Pinpoint the cell where the given text exists, returning its [X, Y] midpoint coordinate. 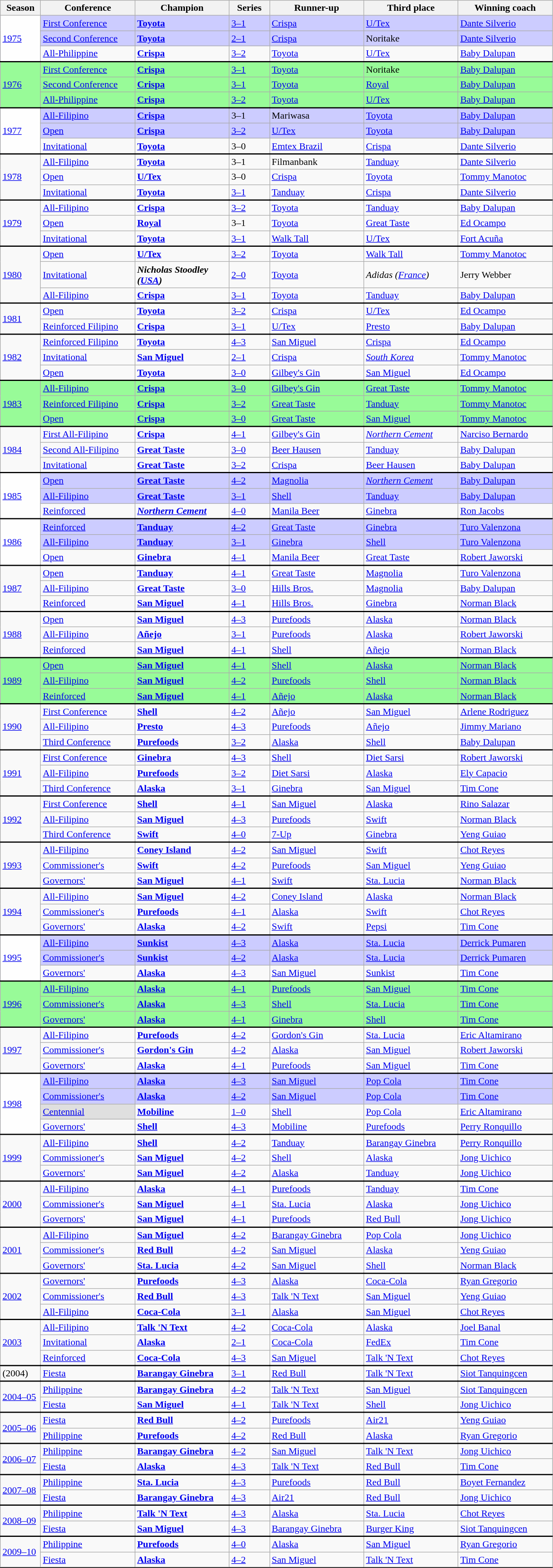
Nicholas Stoodley (USA) [182, 275]
1992 [21, 819]
South Korea [411, 357]
Jerry Webber [505, 275]
1987 [21, 588]
2–0 [249, 275]
Ron Jacobs [505, 511]
Pepsi [411, 927]
Mariwasa [317, 115]
Champion [182, 8]
Adidas (France) [411, 275]
1980 [21, 275]
Joel Banal [505, 1327]
2004–05 [21, 1397]
Arlene Rodriguez [505, 712]
Fort Acuña [505, 239]
Boyet Fernandez [505, 1482]
Centennial [88, 1112]
1997 [21, 1050]
2003 [21, 1342]
2007–08 [21, 1490]
(2004) [21, 1374]
1984 [21, 450]
2009–10 [21, 1552]
1977 [21, 131]
1995 [21, 958]
Conference [88, 8]
1990 [21, 727]
Runner-up [317, 8]
Third place [411, 8]
1988 [21, 634]
1985 [21, 496]
1986 [21, 542]
Rino Salazar [505, 804]
FedEx [411, 1342]
Ely Capacio [505, 773]
First All-Filipino [88, 434]
2008–09 [21, 1521]
1989 [21, 681]
1978 [21, 177]
Second All-Filipino [88, 450]
1982 [21, 357]
1–0 [249, 1112]
1979 [21, 223]
Emtex Brazil [317, 146]
Series [249, 8]
2002 [21, 1296]
Winning coach [505, 8]
2000 [21, 1204]
1981 [21, 319]
Filmanbank [317, 161]
Season [21, 8]
Jimmy Mariano [505, 727]
1999 [21, 1158]
1996 [21, 1004]
1983 [21, 403]
1994 [21, 912]
1998 [21, 1104]
1991 [21, 773]
1993 [21, 865]
Narciso Bernardo [505, 434]
2001 [21, 1250]
2005–06 [21, 1428]
2006–07 [21, 1459]
7-Up [317, 835]
1975 [21, 38]
Burger King [411, 1528]
1976 [21, 85]
